Output the [X, Y] coordinate of the center of the cell containing the given text.  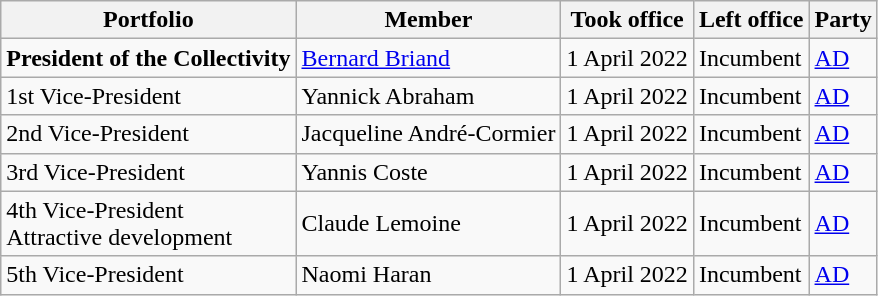
1st Vice-President [148, 96]
Bernard Briand [428, 58]
5th Vice-President [148, 275]
3rd Vice-President [148, 172]
Party [843, 20]
President of the Collectivity [148, 58]
Left office [751, 20]
Portfolio [148, 20]
Claude Lemoine [428, 224]
Yannis Coste [428, 172]
Member [428, 20]
2nd Vice-President [148, 134]
Yannick Abraham [428, 96]
Took office [627, 20]
Jacqueline André-Cormier [428, 134]
4th Vice-PresidentAttractive development [148, 224]
Naomi Haran [428, 275]
